Return the [X, Y] coordinate for the center point of the cell that contains the specified text.  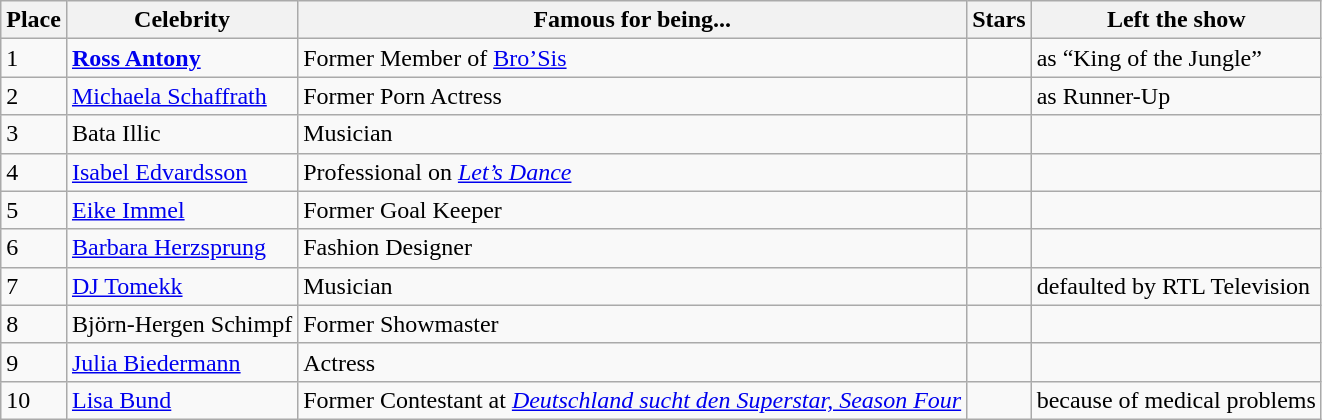
Stars [999, 20]
Michaela Schaffrath [182, 96]
Place [34, 20]
Fashion Designer [632, 248]
Former Contestant at Deutschland sucht den Superstar, Season Four [632, 400]
DJ Tomekk [182, 286]
Former Showmaster [632, 324]
defaulted by RTL Television [1176, 286]
Famous for being... [632, 20]
2 [34, 96]
as “King of the Jungle” [1176, 58]
Isabel Edvardsson [182, 172]
10 [34, 400]
6 [34, 248]
Celebrity [182, 20]
Eike Immel [182, 210]
Actress [632, 362]
Left the show [1176, 20]
Former Member of Bro’Sis [632, 58]
Former Goal Keeper [632, 210]
Barbara Herzsprung [182, 248]
Professional on Let’s Dance [632, 172]
7 [34, 286]
8 [34, 324]
Julia Biedermann [182, 362]
Ross Antony [182, 58]
3 [34, 134]
Björn-Hergen Schimpf [182, 324]
9 [34, 362]
as Runner-Up [1176, 96]
Lisa Bund [182, 400]
Bata Illic [182, 134]
4 [34, 172]
1 [34, 58]
Former Porn Actress [632, 96]
5 [34, 210]
because of medical problems [1176, 400]
